Extract the [x, y] coordinate from the center of the cell holding the provided text.  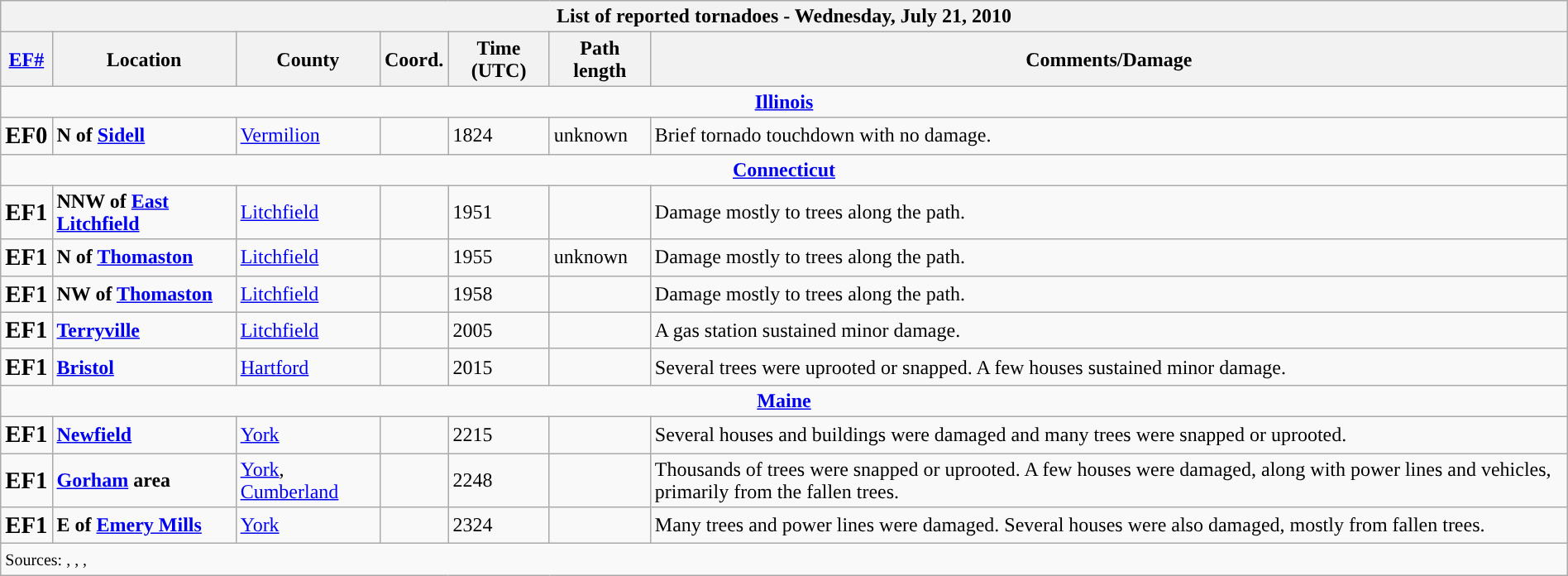
Path length [600, 60]
Location [144, 60]
N of Thomaston [144, 257]
1951 [499, 212]
Maine [784, 401]
Newfield [144, 434]
EF# [26, 60]
EF0 [26, 136]
N of Sidell [144, 136]
Gorham area [144, 480]
Sources: , , , [784, 559]
List of reported tornadoes - Wednesday, July 21, 2010 [784, 17]
NW of Thomaston [144, 294]
Several houses and buildings were damaged and many trees were snapped or uprooted. [1108, 434]
NNW of East Litchfield [144, 212]
Coord. [414, 60]
2015 [499, 367]
Connecticut [784, 170]
2215 [499, 434]
1824 [499, 136]
A gas station sustained minor damage. [1108, 330]
E of Emery Mills [144, 526]
Brief tornado touchdown with no damage. [1108, 136]
2005 [499, 330]
1955 [499, 257]
Time (UTC) [499, 60]
Thousands of trees were snapped or uprooted. A few houses were damaged, along with power lines and vehicles, primarily from the fallen trees. [1108, 480]
Bristol [144, 367]
Terryville [144, 330]
Several trees were uprooted or snapped. A few houses sustained minor damage. [1108, 367]
Comments/Damage [1108, 60]
Many trees and power lines were damaged. Several houses were also damaged, mostly from fallen trees. [1108, 526]
2248 [499, 480]
Vermilion [308, 136]
York, Cumberland [308, 480]
1958 [499, 294]
2324 [499, 526]
Illinois [784, 102]
Hartford [308, 367]
County [308, 60]
